Identify which cell holds the provided text, then report its [X, Y] central coordinate. 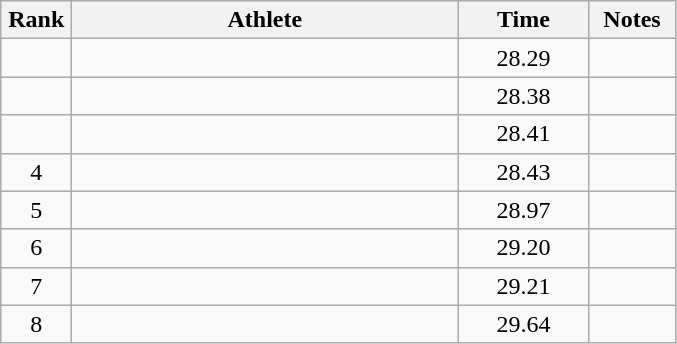
28.97 [524, 210]
28.41 [524, 134]
8 [36, 324]
29.21 [524, 286]
Time [524, 20]
7 [36, 286]
28.38 [524, 96]
29.20 [524, 248]
5 [36, 210]
Rank [36, 20]
Notes [632, 20]
Athlete [265, 20]
6 [36, 248]
29.64 [524, 324]
28.43 [524, 172]
4 [36, 172]
28.29 [524, 58]
